Return (X, Y) of the center of cell containing provided text 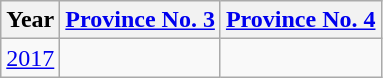
2017 (30, 58)
Province No. 4 (300, 20)
Province No. 3 (140, 20)
Year (30, 20)
